Scan for the cell matching the given text and deliver its [x, y] coordinate at center. 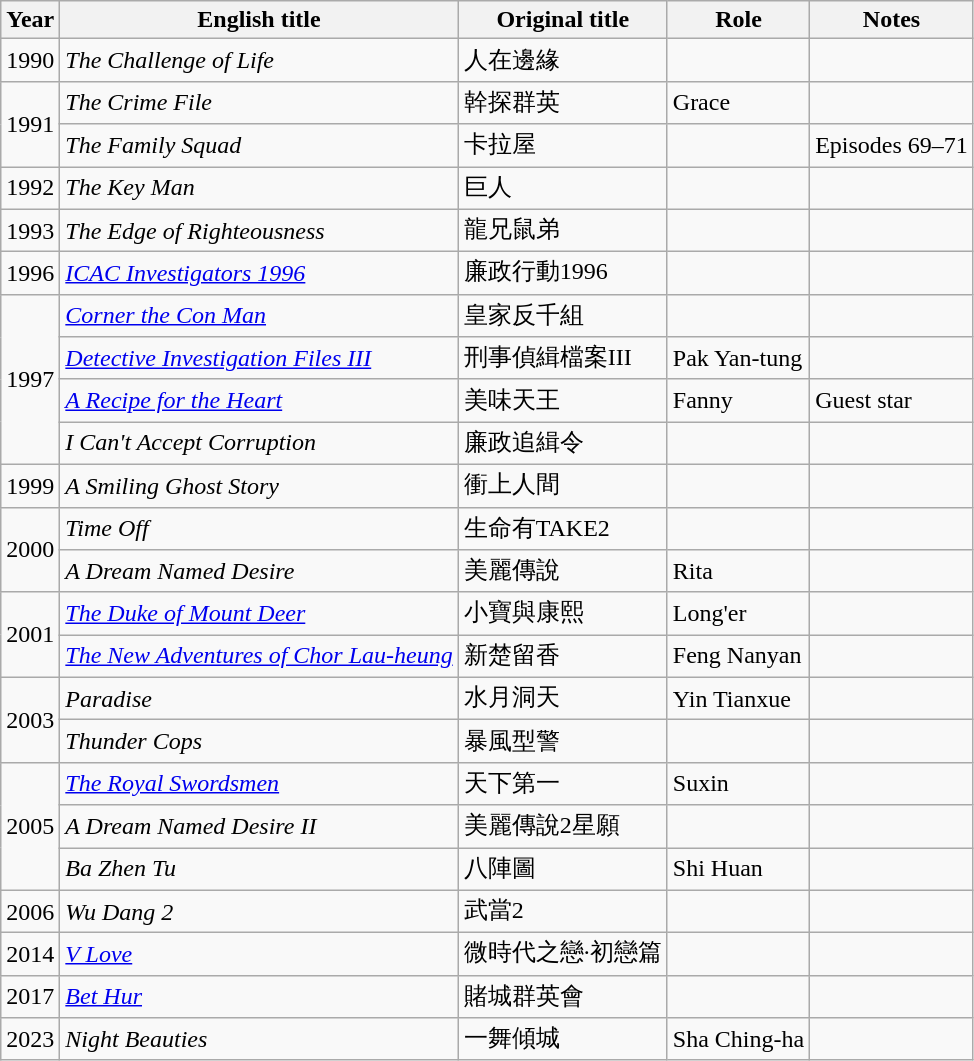
龍兄鼠弟 [562, 230]
八陣圖 [562, 870]
1996 [30, 274]
Shi Huan [738, 870]
廉政行動1996 [562, 274]
Sha Ching-ha [738, 1040]
微時代之戀·初戀篇 [562, 954]
Fanny [738, 400]
Long'er [738, 614]
人在邊緣 [562, 60]
美麗傳說 [562, 572]
Rita [738, 572]
Time Off [259, 528]
Suxin [738, 784]
巨人 [562, 188]
2023 [30, 1040]
幹探群英 [562, 102]
衝上人間 [562, 486]
The Key Man [259, 188]
Role [738, 20]
2014 [30, 954]
Original title [562, 20]
The Royal Swordsmen [259, 784]
刑事偵緝檔案III [562, 358]
美麗傳說2星願 [562, 826]
Night Beauties [259, 1040]
English title [259, 20]
The Challenge of Life [259, 60]
1990 [30, 60]
2001 [30, 634]
1991 [30, 124]
1997 [30, 379]
Detective Investigation Files III [259, 358]
武當2 [562, 912]
賭城群英會 [562, 996]
Episodes 69–71 [892, 146]
Corner the Con Man [259, 316]
新楚留香 [562, 656]
A Dream Named Desire [259, 572]
美味天王 [562, 400]
The Crime File [259, 102]
Feng Nanyan [738, 656]
Paradise [259, 698]
2017 [30, 996]
2003 [30, 720]
暴風型警 [562, 742]
Bet Hur [259, 996]
The Duke of Mount Deer [259, 614]
一舞傾城 [562, 1040]
Thunder Cops [259, 742]
廉政追緝令 [562, 444]
Yin Tianxue [738, 698]
1992 [30, 188]
Notes [892, 20]
ICAC Investigators 1996 [259, 274]
皇家反千組 [562, 316]
Year [30, 20]
2000 [30, 550]
The Family Squad [259, 146]
1993 [30, 230]
生命有TAKE2 [562, 528]
Wu Dang 2 [259, 912]
小寶與康熙 [562, 614]
V Love [259, 954]
The New Adventures of Chor Lau-heung [259, 656]
Ba Zhen Tu [259, 870]
天下第一 [562, 784]
卡拉屋 [562, 146]
A Recipe for the Heart [259, 400]
1999 [30, 486]
The Edge of Righteousness [259, 230]
2005 [30, 826]
I Can't Accept Corruption [259, 444]
水月洞天 [562, 698]
Pak Yan-tung [738, 358]
Grace [738, 102]
2006 [30, 912]
A Dream Named Desire II [259, 826]
Guest star [892, 400]
A Smiling Ghost Story [259, 486]
